Output the (X, Y) coordinate of the center of the cell containing the given text.  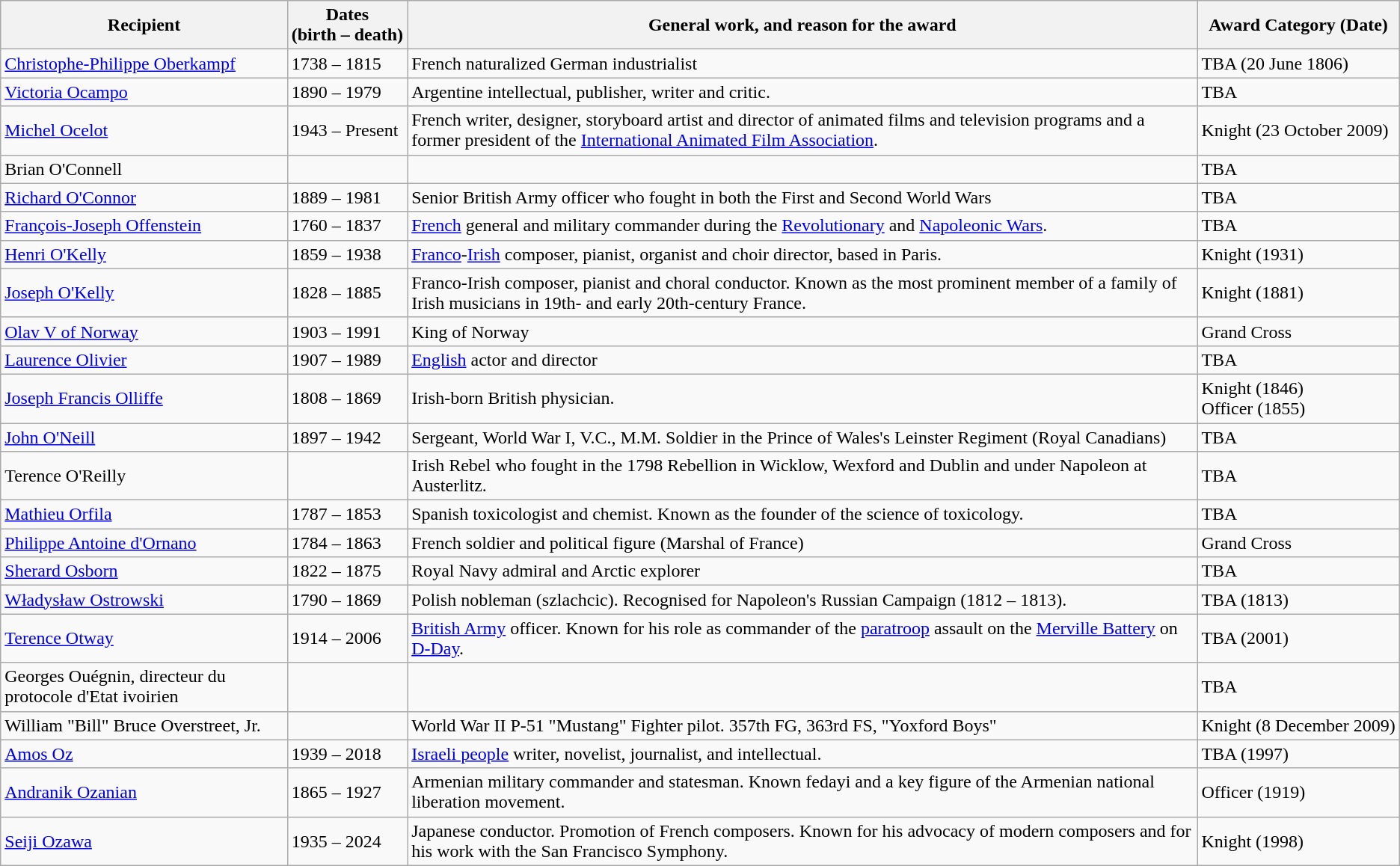
Knight (1931) (1298, 254)
1828 – 1885 (347, 293)
TBA (2001) (1298, 639)
William "Bill" Bruce Overstreet, Jr. (144, 725)
Georges Ouégnin, directeur du protocole d'Etat ivoirien (144, 687)
English actor and director (802, 360)
1859 – 1938 (347, 254)
Knight (1998) (1298, 841)
Spanish toxicologist and chemist. Known as the founder of the science of toxicology. (802, 515)
1808 – 1869 (347, 398)
Sherard Osborn (144, 571)
Victoria Ocampo (144, 92)
Knight (1881) (1298, 293)
Joseph O'Kelly (144, 293)
Sergeant, World War I, V.C., M.M. Soldier in the Prince of Wales's Leinster Regiment (Royal Canadians) (802, 437)
1914 – 2006 (347, 639)
Seiji Ozawa (144, 841)
Award Category (Date) (1298, 25)
Mathieu Orfila (144, 515)
Dates(birth – death) (347, 25)
Knight (23 October 2009) (1298, 130)
Israeli people writer, novelist, journalist, and intellectual. (802, 754)
1897 – 1942 (347, 437)
TBA (1997) (1298, 754)
Brian O'Connell (144, 169)
1889 – 1981 (347, 197)
1939 – 2018 (347, 754)
John O'Neill (144, 437)
Recipient (144, 25)
Richard O'Connor (144, 197)
World War II P-51 "Mustang" Fighter pilot. 357th FG, 363rd FS, "Yoxford Boys" (802, 725)
Irish Rebel who fought in the 1798 Rebellion in Wicklow, Wexford and Dublin and under Napoleon at Austerlitz. (802, 476)
1790 – 1869 (347, 600)
1738 – 1815 (347, 64)
1784 – 1863 (347, 543)
1865 – 1927 (347, 793)
Olav V of Norway (144, 331)
1903 – 1991 (347, 331)
French soldier and political figure (Marshal of France) (802, 543)
Franco-Irish composer, pianist, organist and choir director, based in Paris. (802, 254)
1890 – 1979 (347, 92)
British Army officer. Known for his role as commander of the paratroop assault on the Merville Battery on D-Day. (802, 639)
1935 – 2024 (347, 841)
Irish-born British physician. (802, 398)
Henri O'Kelly (144, 254)
1760 – 1837 (347, 226)
1943 – Present (347, 130)
1907 – 1989 (347, 360)
Royal Navy admiral and Arctic explorer (802, 571)
Andranik Ozanian (144, 793)
Christophe-Philippe Oberkampf (144, 64)
François-Joseph Offenstein (144, 226)
Philippe Antoine d'Ornano (144, 543)
Armenian military commander and statesman. Known fedayi and a key figure of the Armenian national liberation movement. (802, 793)
1787 – 1853 (347, 515)
Knight (1846)Officer (1855) (1298, 398)
Japanese conductor. Promotion of French composers. Known for his advocacy of modern composers and for his work with the San Francisco Symphony. (802, 841)
Terence O'Reilly (144, 476)
Polish nobleman (szlachcic). Recognised for Napoleon's Russian Campaign (1812 – 1813). (802, 600)
Senior British Army officer who fought in both the First and Second World Wars (802, 197)
Officer (1919) (1298, 793)
Władysław Ostrowski (144, 600)
1822 – 1875 (347, 571)
French general and military commander during the Revolutionary and Napoleonic Wars. (802, 226)
Michel Ocelot (144, 130)
Knight (8 December 2009) (1298, 725)
TBA (1813) (1298, 600)
Terence Otway (144, 639)
Argentine intellectual, publisher, writer and critic. (802, 92)
TBA (20 June 1806) (1298, 64)
Joseph Francis Olliffe (144, 398)
King of Norway (802, 331)
French naturalized German industrialist (802, 64)
General work, and reason for the award (802, 25)
Laurence Olivier (144, 360)
Amos Oz (144, 754)
